Search for the cell housing the specified text and yield its (x, y) center coordinate. 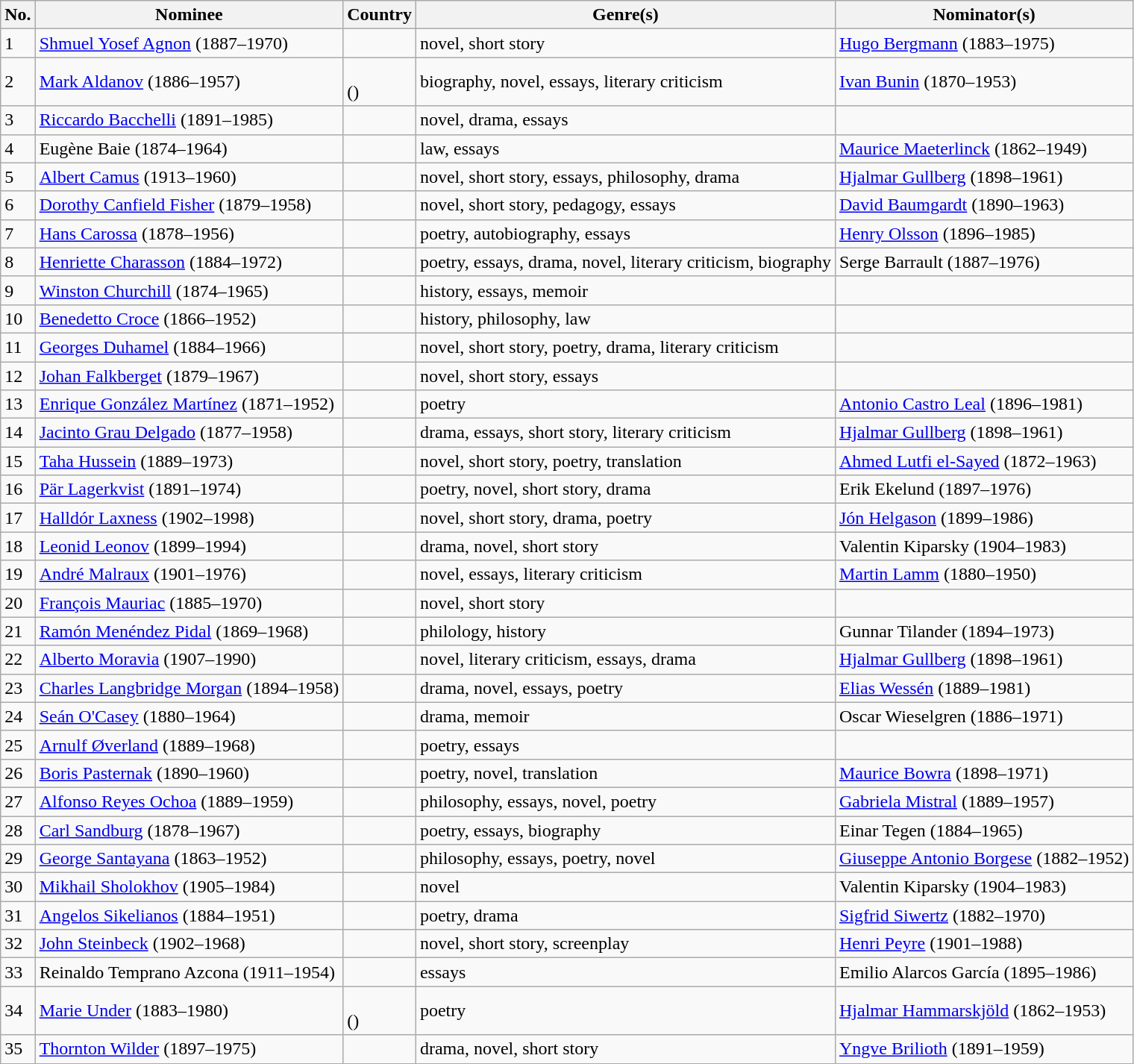
28 (18, 830)
poetry, essays, biography (625, 830)
1 (18, 43)
8 (18, 262)
history, essays, memoir (625, 290)
Benedetto Croce (1866–1952) (189, 319)
32 (18, 944)
Riccardo Bacchelli (1891–1985) (189, 120)
Charles Langbridge Morgan (1894–1958) (189, 688)
18 (18, 546)
poetry, novel, translation (625, 773)
Gabriela Mistral (1889–1957) (983, 801)
19 (18, 575)
novel, essays, literary criticism (625, 575)
Seán O'Casey (1880–1964) (189, 716)
drama, memoir (625, 716)
29 (18, 859)
Genre(s) (625, 15)
Albert Camus (1913–1960) (189, 177)
George Santayana (1863–1952) (189, 859)
Halldór Laxness (1902–1998) (189, 518)
Maurice Maeterlinck (1862–1949) (983, 148)
24 (18, 716)
Eugène Baie (1874–1964) (189, 148)
poetry, novel, short story, drama (625, 489)
poetry, autobiography, essays (625, 234)
6 (18, 205)
poetry, essays (625, 745)
22 (18, 660)
Boris Pasternak (1890–1960) (189, 773)
Alberto Moravia (1907–1990) (189, 660)
Martin Lamm (1880–1950) (983, 575)
novel, short story, poetry, drama, literary criticism (625, 347)
Enrique González Martínez (1871–1952) (189, 404)
Gunnar Tilander (1894–1973) (983, 631)
10 (18, 319)
Erik Ekelund (1897–1976) (983, 489)
5 (18, 177)
Winston Churchill (1874–1965) (189, 290)
Antonio Castro Leal (1896–1981) (983, 404)
Hugo Bergmann (1883–1975) (983, 43)
Hans Carossa (1878–1956) (189, 234)
Elias Wessén (1889–1981) (983, 688)
Arnulf Øverland (1889–1968) (189, 745)
12 (18, 375)
31 (18, 916)
Pär Lagerkvist (1891–1974) (189, 489)
Henriette Charasson (1884–1972) (189, 262)
novel, short story, drama, poetry (625, 518)
Jón Helgason (1899–1986) (983, 518)
Carl Sandburg (1878–1967) (189, 830)
Georges Duhamel (1884–1966) (189, 347)
Johan Falkberget (1879–1967) (189, 375)
Mikhail Sholokhov (1905–1984) (189, 887)
Einar Tegen (1884–1965) (983, 830)
John Steinbeck (1902–1968) (189, 944)
13 (18, 404)
biography, novel, essays, literary criticism (625, 82)
21 (18, 631)
Ramón Menéndez Pidal (1869–1968) (189, 631)
philosophy, essays, poetry, novel (625, 859)
philosophy, essays, novel, poetry (625, 801)
11 (18, 347)
Dorothy Canfield Fisher (1879–1958) (189, 205)
Emilio Alarcos García (1895–1986) (983, 972)
27 (18, 801)
essays (625, 972)
Angelos Sikelianos (1884–1951) (189, 916)
drama, essays, short story, literary criticism (625, 433)
Marie Under (1883–1980) (189, 1010)
Nominator(s) (983, 15)
philology, history (625, 631)
16 (18, 489)
novel, short story, screenplay (625, 944)
novel (625, 887)
Shmuel Yosef Agnon (1887–1970) (189, 43)
23 (18, 688)
Taha Hussein (1889–1973) (189, 461)
Leonid Leonov (1899–1994) (189, 546)
20 (18, 603)
25 (18, 745)
No. (18, 15)
3 (18, 120)
novel, short story, pedagogy, essays (625, 205)
drama, novel, essays, poetry (625, 688)
Oscar Wieselgren (1886–1971) (983, 716)
Ivan Bunin (1870–1953) (983, 82)
novel, literary criticism, essays, drama (625, 660)
poetry, essays, drama, novel, literary criticism, biography (625, 262)
law, essays (625, 148)
15 (18, 461)
novel, short story, poetry, translation (625, 461)
26 (18, 773)
Sigfrid Siwertz (1882–1970) (983, 916)
Ahmed Lutfi el-Sayed (1872–1963) (983, 461)
9 (18, 290)
7 (18, 234)
Alfonso Reyes Ochoa (1889–1959) (189, 801)
Jacinto Grau Delgado (1877–1958) (189, 433)
poetry, drama (625, 916)
novel, short story, essays, philosophy, drama (625, 177)
33 (18, 972)
17 (18, 518)
François Mauriac (1885–1970) (189, 603)
Nominee (189, 15)
Maurice Bowra (1898–1971) (983, 773)
34 (18, 1010)
Henry Olsson (1896–1985) (983, 234)
Mark Aldanov (1886–1957) (189, 82)
Thornton Wilder (1897–1975) (189, 1049)
2 (18, 82)
novel, short story, essays (625, 375)
4 (18, 148)
Giuseppe Antonio Borgese (1882–1952) (983, 859)
history, philosophy, law (625, 319)
novel, drama, essays (625, 120)
André Malraux (1901–1976) (189, 575)
David Baumgardt (1890–1963) (983, 205)
Serge Barrault (1887–1976) (983, 262)
Reinaldo Temprano Azcona (1911–1954) (189, 972)
35 (18, 1049)
Hjalmar Hammarskjöld (1862–1953) (983, 1010)
Yngve Brilioth (1891–1959) (983, 1049)
14 (18, 433)
30 (18, 887)
Country (380, 15)
Henri Peyre (1901–1988) (983, 944)
